Pinpoint the cell where the given text exists, returning its [x, y] midpoint coordinate. 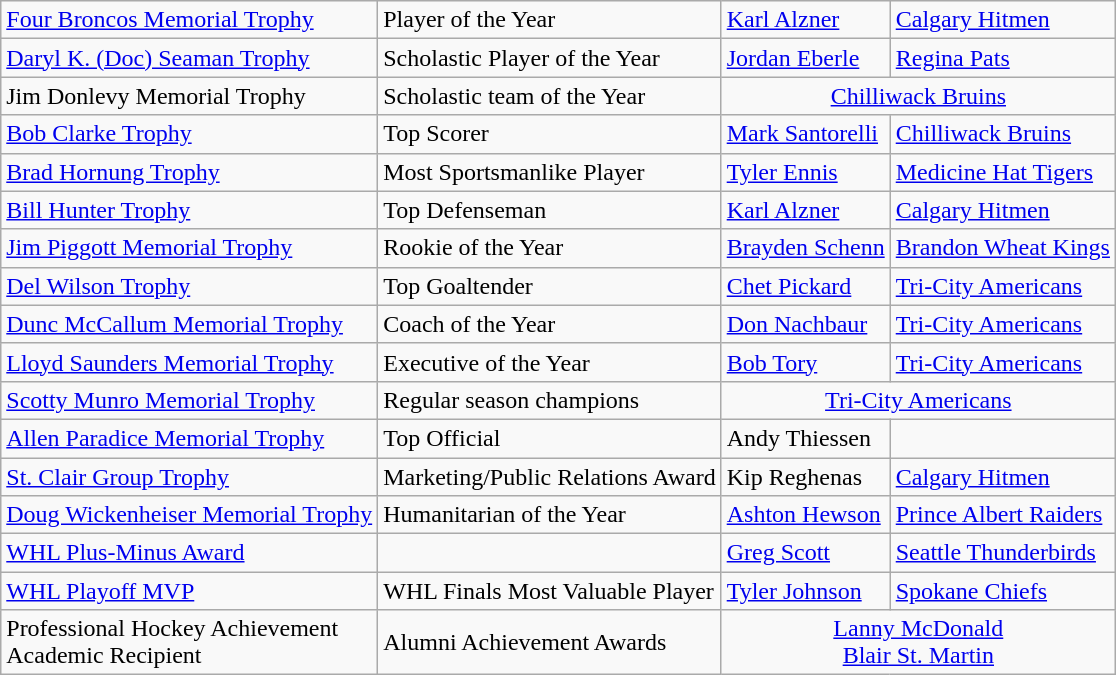
Lanny McDonaldBlair St. Martin [918, 642]
Doug Wickenheiser Memorial Trophy [190, 515]
Dunc McCallum Memorial Trophy [190, 324]
Allen Paradice Memorial Trophy [190, 438]
Prince Albert Raiders [1002, 515]
Mark Santorelli [806, 134]
Executive of the Year [550, 362]
Top Official [550, 438]
WHL Playoff MVP [190, 591]
Brad Hornung Trophy [190, 172]
Jim Donlevy Memorial Trophy [190, 96]
Jim Piggott Memorial Trophy [190, 248]
Regina Pats [1002, 58]
Scholastic team of the Year [550, 96]
Professional Hockey AchievementAcademic Recipient [190, 642]
Andy Thiessen [806, 438]
Most Sportsmanlike Player [550, 172]
Top Scorer [550, 134]
Greg Scott [806, 553]
WHL Plus-Minus Award [190, 553]
Brayden Schenn [806, 248]
Medicine Hat Tigers [1002, 172]
Coach of the Year [550, 324]
Bob Tory [806, 362]
Tyler Ennis [806, 172]
Chet Pickard [806, 286]
Bob Clarke Trophy [190, 134]
Scotty Munro Memorial Trophy [190, 400]
Daryl K. (Doc) Seaman Trophy [190, 58]
Don Nachbaur [806, 324]
St. Clair Group Trophy [190, 477]
Tyler Johnson [806, 591]
Jordan Eberle [806, 58]
Four Broncos Memorial Trophy [190, 20]
Lloyd Saunders Memorial Trophy [190, 362]
Kip Reghenas [806, 477]
Scholastic Player of the Year [550, 58]
Rookie of the Year [550, 248]
Regular season champions [550, 400]
Player of the Year [550, 20]
Ashton Hewson [806, 515]
Humanitarian of the Year [550, 515]
Del Wilson Trophy [190, 286]
Top Defenseman [550, 210]
Marketing/Public Relations Award [550, 477]
Top Goaltender [550, 286]
Brandon Wheat Kings [1002, 248]
WHL Finals Most Valuable Player [550, 591]
Seattle Thunderbirds [1002, 553]
Spokane Chiefs [1002, 591]
Alumni Achievement Awards [550, 642]
Bill Hunter Trophy [190, 210]
